Return the (X, Y) coordinate for the center point of the cell that contains the specified text.  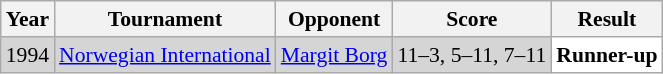
Margit Borg (334, 55)
Year (28, 19)
Tournament (165, 19)
11–3, 5–11, 7–11 (472, 55)
Norwegian International (165, 55)
Result (606, 19)
Runner-up (606, 55)
Score (472, 19)
Opponent (334, 19)
1994 (28, 55)
